Provide the (X, Y) coordinate of the cell's center where the given text is located.  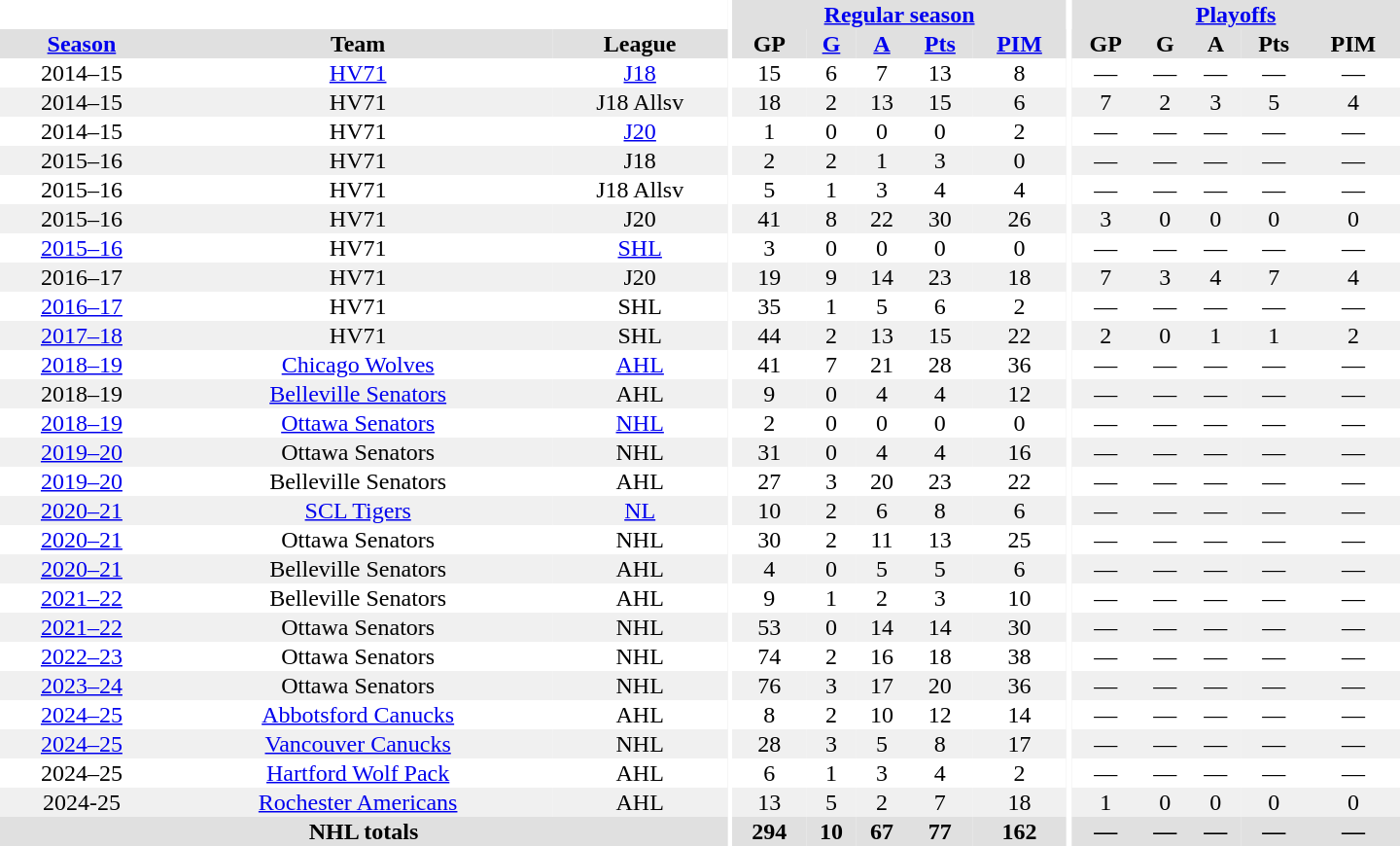
Abbotsford Canucks (358, 715)
38 (1020, 656)
35 (770, 306)
25 (1020, 540)
Hartford Wolf Pack (358, 773)
NL (640, 511)
294 (770, 831)
76 (770, 686)
Playoffs (1236, 15)
Season (82, 44)
67 (882, 831)
2023–24 (82, 686)
NHL totals (364, 831)
44 (770, 335)
31 (770, 452)
77 (940, 831)
19 (770, 277)
League (640, 44)
2022–23 (82, 656)
Regular season (900, 15)
Chicago Wolves (358, 365)
Team (358, 44)
26 (1020, 219)
2024-25 (82, 802)
Vancouver Canucks (358, 744)
2017–18 (82, 335)
21 (882, 365)
SCL Tigers (358, 511)
Rochester Americans (358, 802)
53 (770, 627)
27 (770, 481)
11 (882, 540)
74 (770, 656)
162 (1020, 831)
